Provide the (X, Y) coordinate of the cell's center where the given text is located.  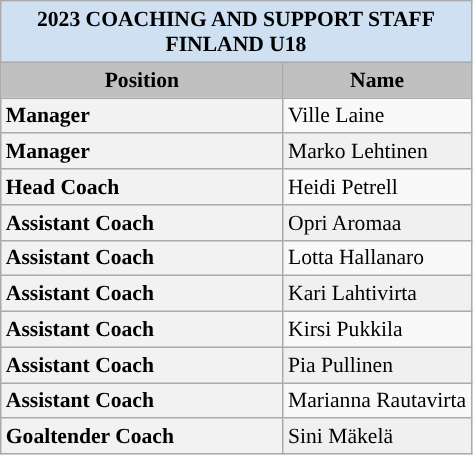
Ville Laine (377, 116)
Head Coach (142, 187)
Marianna Rautavirta (377, 401)
Kari Lahtivirta (377, 294)
Kirsi Pukkila (377, 330)
Pia Pullinen (377, 365)
Heidi Petrell (377, 187)
Goaltender Coach (142, 437)
2023 COACHING AND SUPPORT STAFFFINLAND U18 (236, 32)
Opri Aromaa (377, 223)
Position (142, 80)
Sini Mäkelä (377, 437)
Lotta Hallanaro (377, 258)
Name (377, 80)
Marko Lehtinen (377, 152)
